Pinpoint the cell where the given text exists, returning its (X, Y) midpoint coordinate. 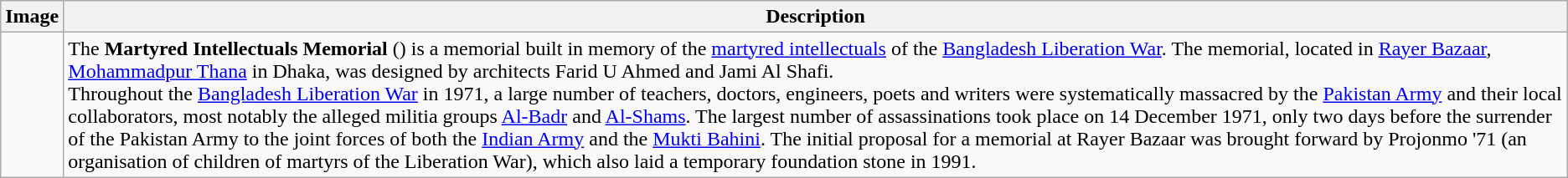
Image (32, 17)
Description (816, 17)
